Locate the cell with the specified text and output its (x, y) center coordinate. 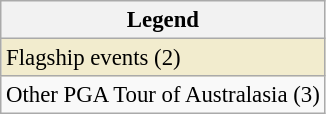
Other PGA Tour of Australasia (3) (163, 95)
Legend (163, 20)
Flagship events (2) (163, 58)
